Identify which cell holds the provided text, then report its (x, y) central coordinate. 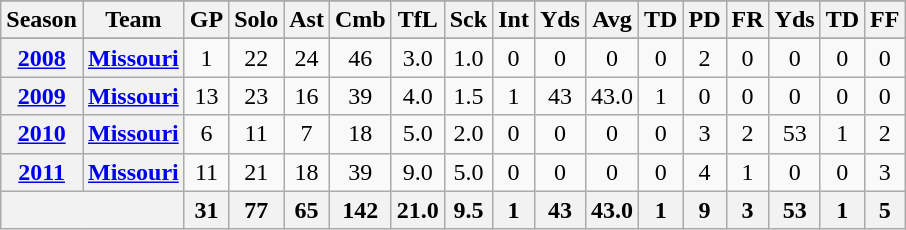
4 (704, 172)
23 (256, 96)
Sck (468, 20)
2011 (42, 172)
77 (256, 210)
Avg (612, 20)
9.0 (418, 172)
9.5 (468, 210)
2010 (42, 134)
2008 (42, 58)
Cmb (360, 20)
16 (307, 96)
4.0 (418, 96)
1.5 (468, 96)
7 (307, 134)
2.0 (468, 134)
22 (256, 58)
21.0 (418, 210)
FF (885, 20)
Season (42, 20)
Ast (307, 20)
GP (206, 20)
31 (206, 210)
3.0 (418, 58)
13 (206, 96)
6 (206, 134)
TfL (418, 20)
5 (885, 210)
21 (256, 172)
Team (133, 20)
24 (307, 58)
46 (360, 58)
142 (360, 210)
9 (704, 210)
Int (514, 20)
65 (307, 210)
FR (748, 20)
1.0 (468, 58)
Solo (256, 20)
PD (704, 20)
2009 (42, 96)
